Output the (x, y) coordinate of the center of the cell containing the given text.  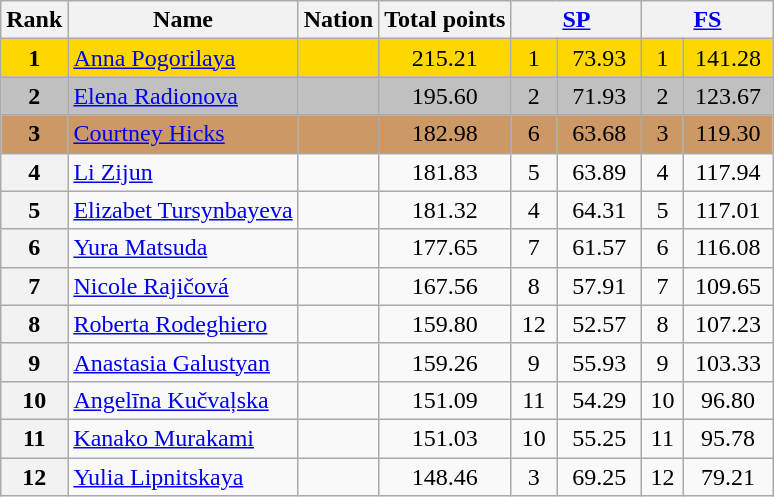
Roberta Rodeghiero (183, 324)
63.68 (600, 134)
61.57 (600, 248)
Yura Matsuda (183, 248)
SP (576, 20)
195.60 (445, 96)
215.21 (445, 58)
117.94 (728, 172)
116.08 (728, 248)
182.98 (445, 134)
64.31 (600, 210)
57.91 (600, 286)
71.93 (600, 96)
Courtney Hicks (183, 134)
73.93 (600, 58)
123.67 (728, 96)
151.03 (445, 438)
Angelīna Kučvaļska (183, 400)
55.25 (600, 438)
FS (708, 20)
69.25 (600, 477)
Anastasia Galustyan (183, 362)
141.28 (728, 58)
95.78 (728, 438)
148.46 (445, 477)
159.80 (445, 324)
159.26 (445, 362)
Nicole Rajičová (183, 286)
52.57 (600, 324)
103.33 (728, 362)
119.30 (728, 134)
55.93 (600, 362)
167.56 (445, 286)
Elizabet Tursynbayeva (183, 210)
117.01 (728, 210)
181.83 (445, 172)
177.65 (445, 248)
151.09 (445, 400)
109.65 (728, 286)
107.23 (728, 324)
Elena Radionova (183, 96)
Rank (34, 20)
Name (183, 20)
63.89 (600, 172)
Kanako Murakami (183, 438)
Total points (445, 20)
79.21 (728, 477)
181.32 (445, 210)
96.80 (728, 400)
Nation (338, 20)
54.29 (600, 400)
Li Zijun (183, 172)
Yulia Lipnitskaya (183, 477)
Anna Pogorilaya (183, 58)
